From the cell containing the given text, extract its center point as [X, Y] coordinate. 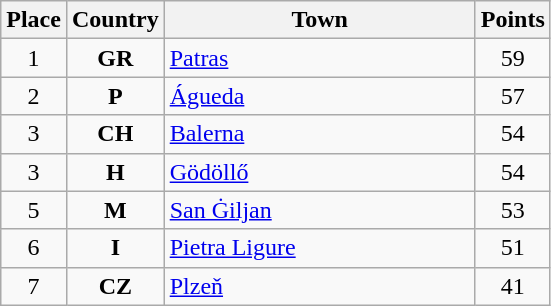
6 [34, 248]
Águeda [320, 96]
P [115, 96]
2 [34, 96]
I [115, 248]
59 [512, 58]
Pietra Ligure [320, 248]
Place [34, 20]
GR [115, 58]
41 [512, 286]
Town [320, 20]
H [115, 172]
53 [512, 210]
5 [34, 210]
San Ġiljan [320, 210]
Plzeň [320, 286]
Country [115, 20]
M [115, 210]
Patras [320, 58]
Balerna [320, 134]
57 [512, 96]
7 [34, 286]
CH [115, 134]
Gödöllő [320, 172]
CZ [115, 286]
51 [512, 248]
Points [512, 20]
1 [34, 58]
